Output the (X, Y) coordinate of the center of the cell containing the given text.  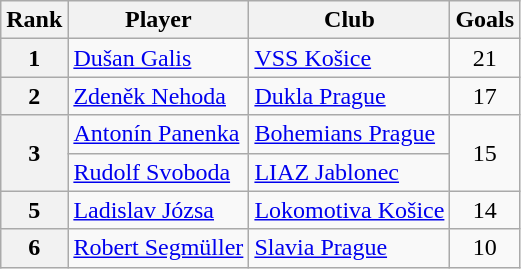
Dušan Galis (158, 58)
Rudolf Svoboda (158, 172)
Antonín Panenka (158, 134)
Dukla Prague (350, 96)
Club (350, 20)
LIAZ Jablonec (350, 172)
VSS Košice (350, 58)
Goals (485, 20)
Robert Segmüller (158, 248)
Bohemians Prague (350, 134)
3 (34, 153)
2 (34, 96)
Slavia Prague (350, 248)
6 (34, 248)
5 (34, 210)
1 (34, 58)
Player (158, 20)
14 (485, 210)
17 (485, 96)
10 (485, 248)
Ladislav Józsa (158, 210)
Lokomotiva Košice (350, 210)
15 (485, 153)
Rank (34, 20)
21 (485, 58)
Zdeněk Nehoda (158, 96)
